For the text-containing cell, return its midpoint in (x, y) coordinate format. 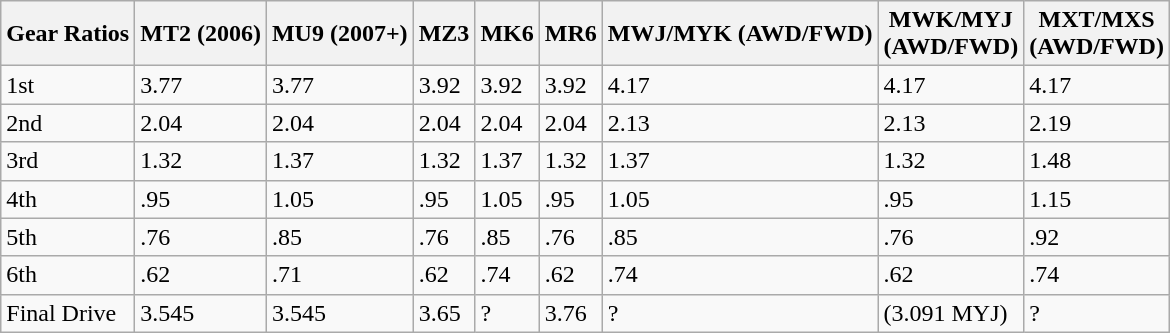
.71 (340, 275)
(3.091 MYJ) (951, 313)
MR6 (570, 34)
1.48 (1097, 161)
3.65 (444, 313)
MXT/MXS(AWD/FWD) (1097, 34)
5th (68, 237)
2nd (68, 123)
MWK/MYJ(AWD/FWD) (951, 34)
2.19 (1097, 123)
6th (68, 275)
MK6 (507, 34)
MT2 (2006) (201, 34)
4th (68, 199)
MU9 (2007+) (340, 34)
Gear Ratios (68, 34)
Final Drive (68, 313)
3rd (68, 161)
1.15 (1097, 199)
3.76 (570, 313)
MZ3 (444, 34)
.92 (1097, 237)
MWJ/MYK (AWD/FWD) (740, 34)
1st (68, 85)
